Detect which cell encompasses the target text, then output its (x, y) center coordinate. 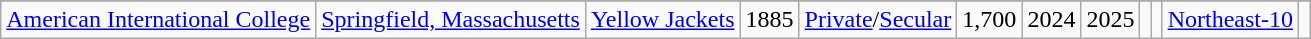
Springfield, Massachusetts (451, 20)
2025 (1110, 20)
Yellow Jackets (662, 20)
Private/Secular (878, 20)
1,700 (990, 20)
2024 (1052, 20)
1885 (770, 20)
Northeast-10 (1230, 20)
American International College (158, 20)
